Determine the (x, y) coordinate at the center of the cell enclosing the given text.  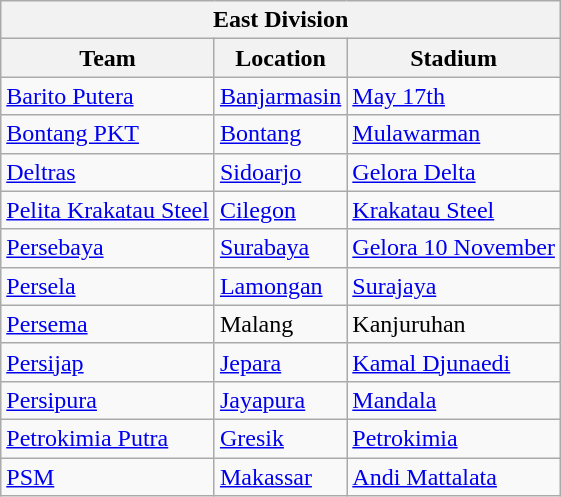
Location (280, 58)
Persijap (108, 362)
PSM (108, 477)
Lamongan (280, 286)
Persipura (108, 400)
Deltras (108, 172)
Persela (108, 286)
Barito Putera (108, 96)
Kamal Djunaedi (454, 362)
Surajaya (454, 286)
Gresik (280, 438)
Petrokimia (454, 438)
Bontang PKT (108, 134)
Persema (108, 324)
Bontang (280, 134)
Mulawarman (454, 134)
Mandala (454, 400)
Banjarmasin (280, 96)
Gelora 10 November (454, 248)
Kanjuruhan (454, 324)
Stadium (454, 58)
Jayapura (280, 400)
Cilegon (280, 210)
Sidoarjo (280, 172)
Andi Mattalata (454, 477)
Surabaya (280, 248)
Krakatau Steel (454, 210)
Pelita Krakatau Steel (108, 210)
East Division (281, 20)
Team (108, 58)
Persebaya (108, 248)
Petrokimia Putra (108, 438)
Makassar (280, 477)
Malang (280, 324)
May 17th (454, 96)
Gelora Delta (454, 172)
Jepara (280, 362)
